Return the [X, Y] coordinate for the center point of the cell that contains the specified text.  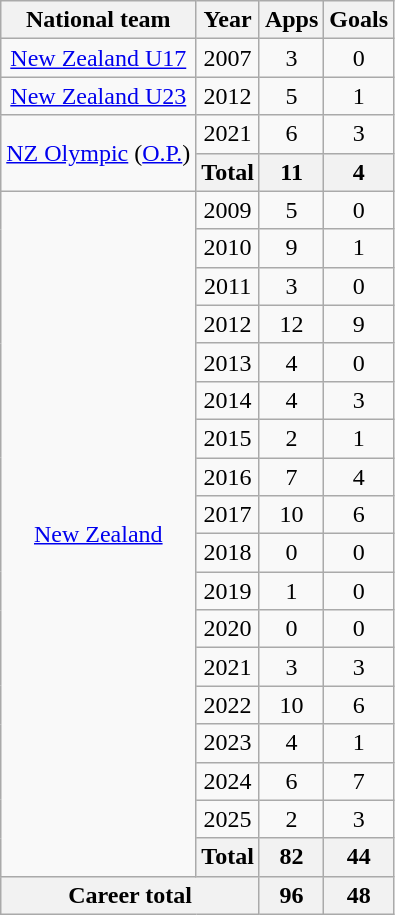
2007 [228, 58]
New Zealand U23 [98, 96]
Year [228, 20]
2009 [228, 210]
48 [359, 895]
New Zealand U17 [98, 58]
National team [98, 20]
2010 [228, 248]
2023 [228, 743]
2020 [228, 629]
2016 [228, 477]
2017 [228, 515]
2018 [228, 553]
2014 [228, 400]
2013 [228, 362]
82 [291, 857]
2025 [228, 819]
12 [291, 324]
2022 [228, 705]
Apps [291, 20]
NZ Olympic (O.P.) [98, 153]
44 [359, 857]
New Zealand [98, 534]
2024 [228, 781]
11 [291, 172]
2019 [228, 591]
Career total [130, 895]
96 [291, 895]
2015 [228, 438]
Goals [359, 20]
2011 [228, 286]
